Locate the cell with the specified text and output its (X, Y) center coordinate. 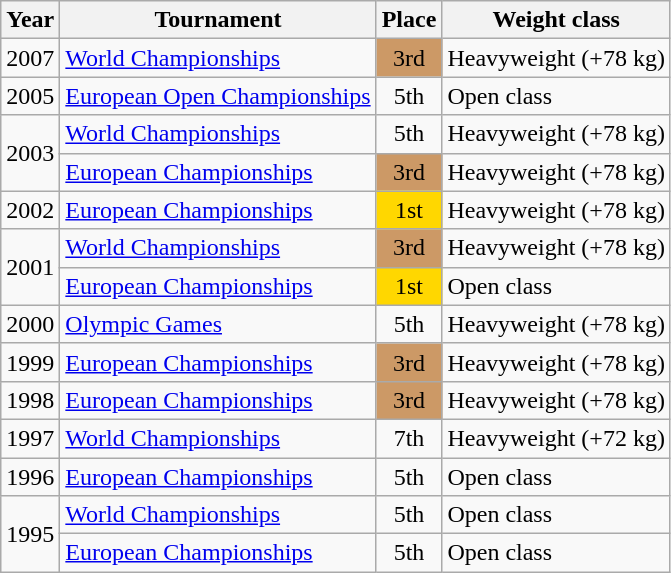
Place (409, 20)
2007 (30, 58)
2002 (30, 210)
7th (409, 438)
1999 (30, 362)
1998 (30, 400)
Weight class (556, 20)
Heavyweight (+72 kg) (556, 438)
European Open Championships (218, 96)
2001 (30, 267)
2005 (30, 96)
Tournament (218, 20)
2003 (30, 153)
Year (30, 20)
1997 (30, 438)
2000 (30, 324)
1995 (30, 534)
1996 (30, 477)
Olympic Games (218, 324)
